For the text-containing cell, return its midpoint in [X, Y] coordinate format. 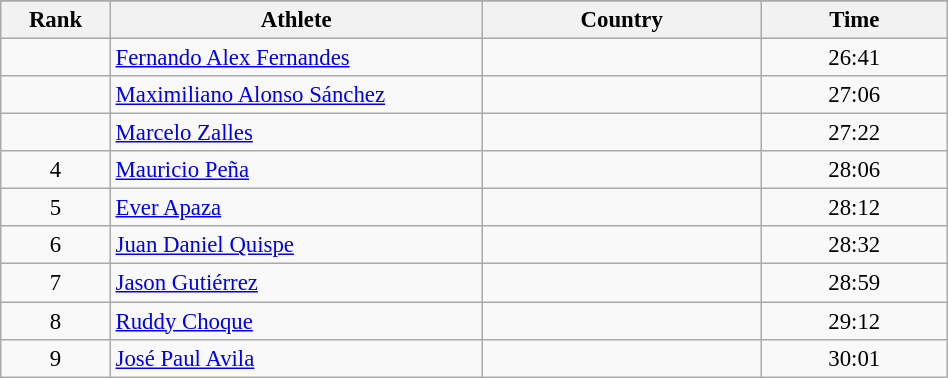
Maximiliano Alonso Sánchez [296, 95]
28:59 [854, 283]
7 [56, 283]
Time [854, 20]
8 [56, 321]
Juan Daniel Quispe [296, 245]
Fernando Alex Fernandes [296, 58]
Ever Apaza [296, 208]
5 [56, 208]
Athlete [296, 20]
30:01 [854, 358]
Mauricio Peña [296, 170]
28:06 [854, 170]
26:41 [854, 58]
José Paul Avila [296, 358]
28:12 [854, 208]
27:22 [854, 133]
Marcelo Zalles [296, 133]
28:32 [854, 245]
Rank [56, 20]
29:12 [854, 321]
27:06 [854, 95]
4 [56, 170]
Jason Gutiérrez [296, 283]
Ruddy Choque [296, 321]
9 [56, 358]
Country [622, 20]
6 [56, 245]
